For the text-containing cell, return its midpoint in (X, Y) coordinate format. 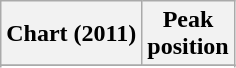
Chart (2011) (72, 34)
Peakposition (188, 34)
